Provide the (X, Y) coordinate of the cell's center where the given text is located.  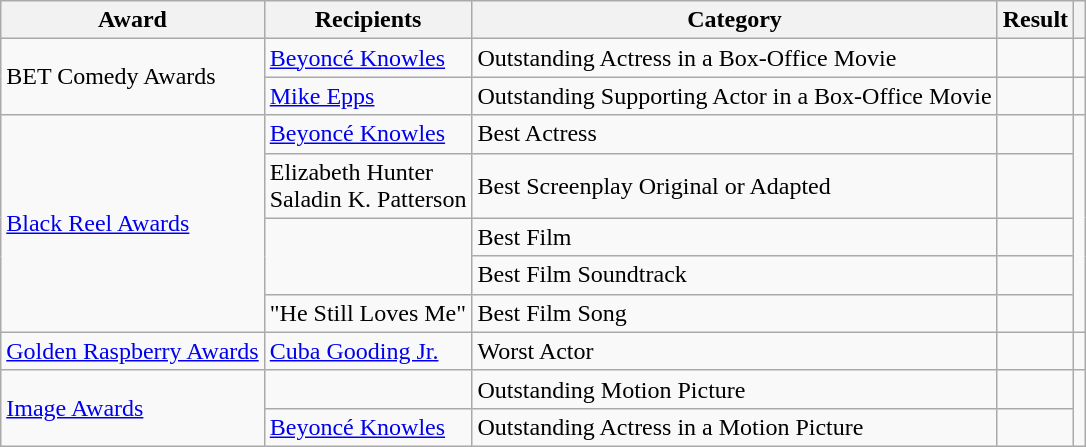
Golden Raspberry Awards (132, 351)
Image Awards (132, 408)
Outstanding Actress in a Box-Office Movie (734, 58)
Recipients (368, 20)
Award (132, 20)
Category (734, 20)
Outstanding Actress in a Motion Picture (734, 427)
Cuba Gooding Jr. (368, 351)
Best Film Song (734, 313)
Mike Epps (368, 96)
Best Film (734, 237)
Worst Actor (734, 351)
Best Actress (734, 134)
Outstanding Motion Picture (734, 389)
Outstanding Supporting Actor in a Box-Office Movie (734, 96)
Black Reel Awards (132, 224)
Best Screenplay Original or Adapted (734, 186)
Elizabeth Hunter Saladin K. Patterson (368, 186)
"He Still Loves Me" (368, 313)
Result (1035, 20)
Best Film Soundtrack (734, 275)
BET Comedy Awards (132, 77)
